Extract the [x, y] coordinate from the center of the cell holding the provided text.  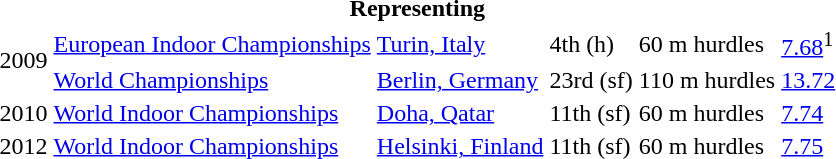
Berlin, Germany [460, 80]
4th (h) [591, 44]
Turin, Italy [460, 44]
Doha, Qatar [460, 113]
23rd (sf) [591, 80]
World Championships [212, 80]
European Indoor Championships [212, 44]
110 m hurdles [706, 80]
11th (sf) [591, 113]
World Indoor Championships [212, 113]
